For the text-containing cell, return its midpoint in (X, Y) coordinate format. 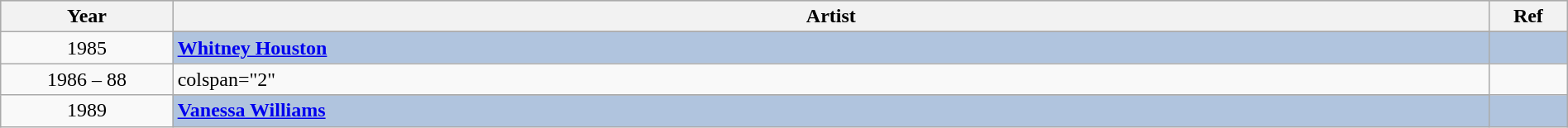
Artist (830, 17)
Whitney Houston (830, 48)
Vanessa Williams (830, 111)
1986 – 88 (87, 79)
1985 (87, 48)
Year (87, 17)
Ref (1528, 17)
colspan="2" (830, 79)
1989 (87, 111)
